Identify which cell holds the provided text, then report its [X, Y] central coordinate. 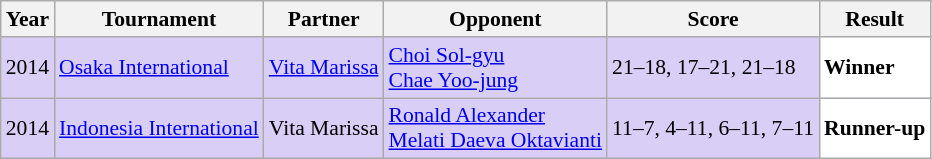
Year [28, 19]
Runner-up [874, 128]
Score [713, 19]
21–18, 17–21, 21–18 [713, 68]
Winner [874, 68]
Indonesia International [159, 128]
Result [874, 19]
Ronald Alexander Melati Daeva Oktavianti [496, 128]
11–7, 4–11, 6–11, 7–11 [713, 128]
Osaka International [159, 68]
Tournament [159, 19]
Partner [324, 19]
Opponent [496, 19]
Choi Sol-gyu Chae Yoo-jung [496, 68]
